Detect which cell encompasses the target text, then output its (X, Y) center coordinate. 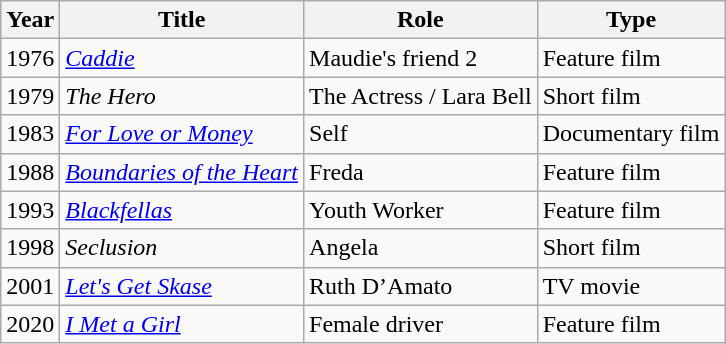
Self (421, 134)
Documentary film (631, 134)
1979 (30, 96)
Freda (421, 172)
Title (182, 20)
The Hero (182, 96)
2001 (30, 286)
1988 (30, 172)
Year (30, 20)
Type (631, 20)
Let's Get Skase (182, 286)
TV movie (631, 286)
1976 (30, 58)
1983 (30, 134)
Role (421, 20)
1998 (30, 248)
Maudie's friend 2 (421, 58)
2020 (30, 324)
Youth Worker (421, 210)
Angela (421, 248)
Seclusion (182, 248)
Caddie (182, 58)
The Actress / Lara Bell (421, 96)
Blackfellas (182, 210)
Female driver (421, 324)
Boundaries of the Heart (182, 172)
1993 (30, 210)
Ruth D’Amato (421, 286)
I Met a Girl (182, 324)
For Love or Money (182, 134)
